Capture the cell that displays the provided text and extract its [x, y] central coordinate. 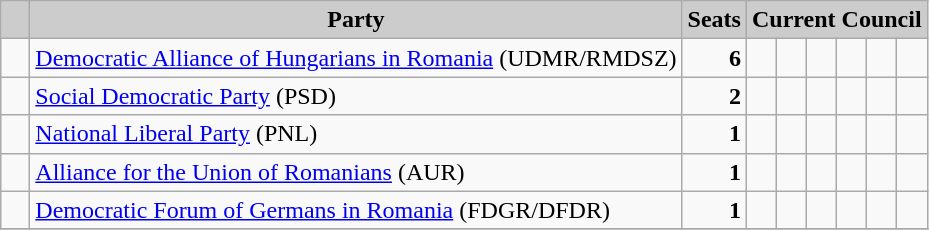
Alliance for the Union of Romanians (AUR) [356, 172]
2 [714, 96]
Current Council [836, 20]
Democratic Forum of Germans in Romania (FDGR/DFDR) [356, 210]
Party [356, 20]
National Liberal Party (PNL) [356, 134]
Democratic Alliance of Hungarians in Romania (UDMR/RMDSZ) [356, 58]
Social Democratic Party (PSD) [356, 96]
Seats [714, 20]
6 [714, 58]
